Return the [x, y] coordinate for the center point of the cell that contains the specified text.  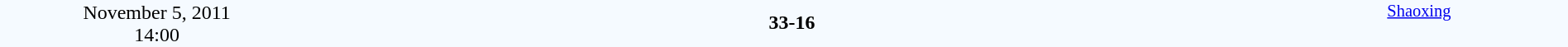
November 5, 201114:00 [157, 23]
33-16 [791, 22]
Shaoxing [1419, 23]
